Determine the (X, Y) coordinate at the center of the cell enclosing the given text.  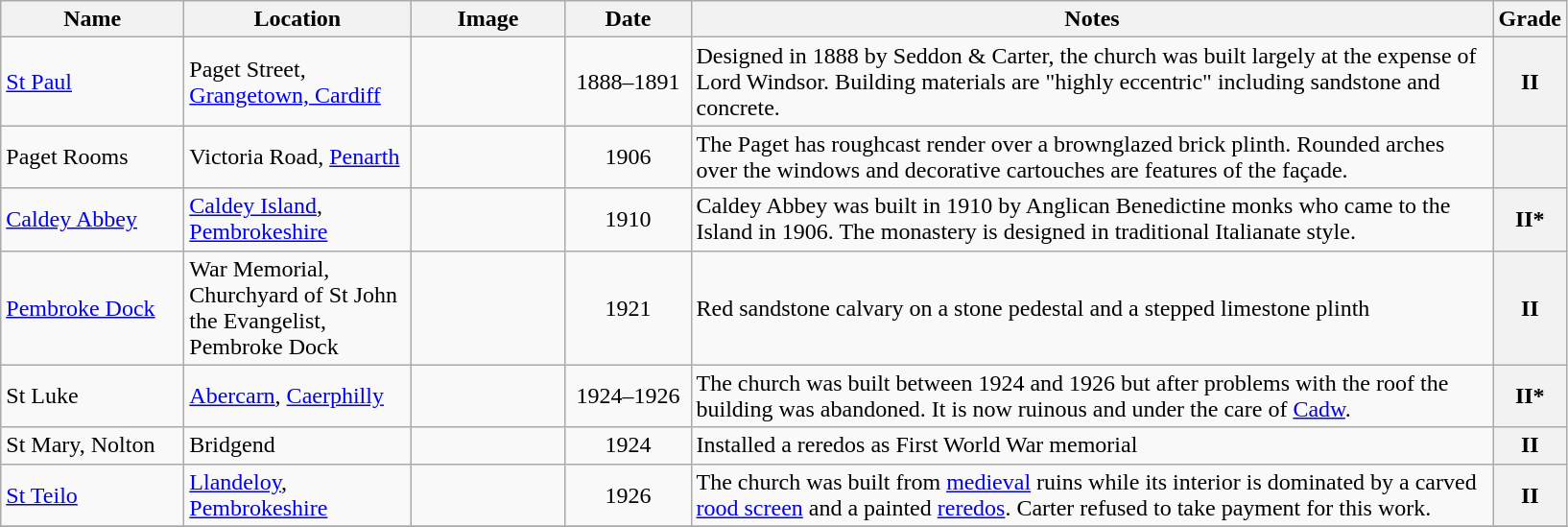
Name (92, 19)
Notes (1092, 19)
Location (297, 19)
The Paget has roughcast render over a brownglazed brick plinth. Rounded arches over the windows and decorative cartouches are features of the façade. (1092, 157)
Caldey Island, Pembrokeshire (297, 219)
1921 (628, 307)
1924–1926 (628, 395)
Abercarn, Caerphilly (297, 395)
Llandeloy, Pembrokeshire (297, 495)
Grade (1530, 19)
The church was built between 1924 and 1926 but after problems with the roof the building was abandoned. It is now ruinous and under the care of Cadw. (1092, 395)
Date (628, 19)
Pembroke Dock (92, 307)
Image (487, 19)
1888–1891 (628, 82)
Red sandstone calvary on a stone pedestal and a stepped limestone plinth (1092, 307)
Caldey Abbey (92, 219)
St Teilo (92, 495)
War Memorial, Churchyard of St John the Evangelist, Pembroke Dock (297, 307)
Paget Rooms (92, 157)
St Paul (92, 82)
Bridgend (297, 445)
Paget Street, Grangetown, Cardiff (297, 82)
1910 (628, 219)
Victoria Road, Penarth (297, 157)
1924 (628, 445)
St Mary, Nolton (92, 445)
1926 (628, 495)
St Luke (92, 395)
Installed a reredos as First World War memorial (1092, 445)
1906 (628, 157)
